From the cell containing the given text, extract its center point as [X, Y] coordinate. 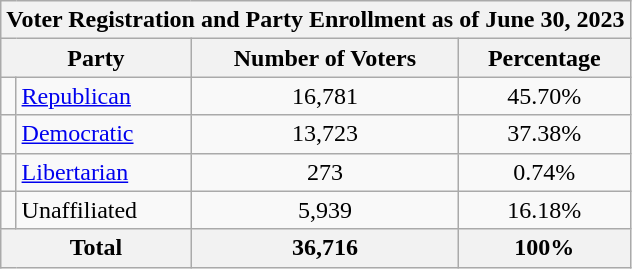
16,781 [324, 96]
Republican [104, 96]
Percentage [544, 58]
100% [544, 248]
Democratic [104, 134]
Total [96, 248]
Unaffiliated [104, 210]
13,723 [324, 134]
16.18% [544, 210]
Voter Registration and Party Enrollment as of June 30, 2023 [316, 20]
Number of Voters [324, 58]
36,716 [324, 248]
Party [96, 58]
273 [324, 172]
0.74% [544, 172]
37.38% [544, 134]
Libertarian [104, 172]
5,939 [324, 210]
45.70% [544, 96]
